Pinpoint the cell where the given text exists, returning its (x, y) midpoint coordinate. 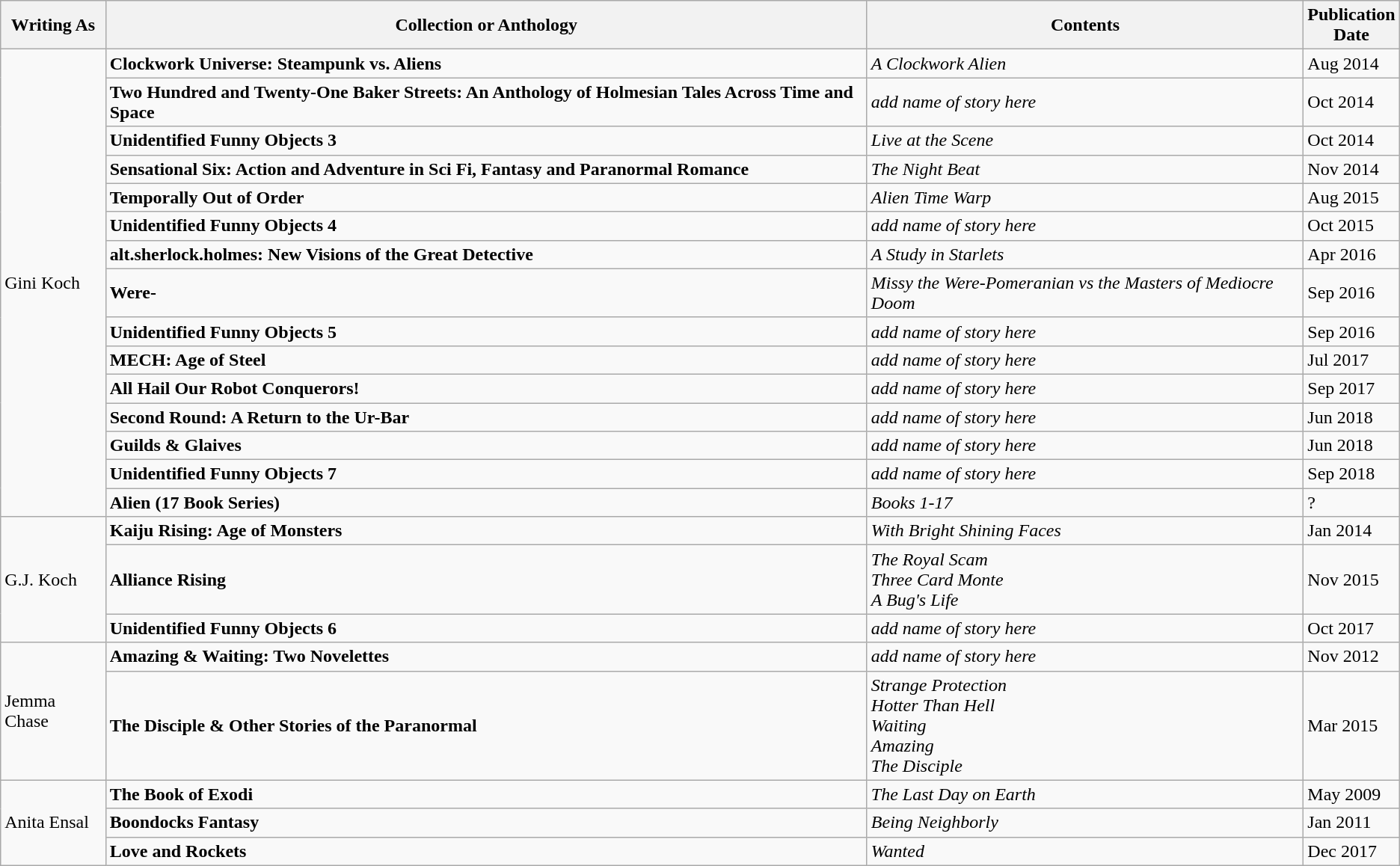
Books 1-17 (1085, 503)
Alien Time Warp (1085, 197)
Nov 2015 (1351, 580)
Sep 2018 (1351, 474)
alt.sherlock.holmes: New Visions of the Great Detective (486, 254)
Unidentified Funny Objects 5 (486, 331)
Love and Rockets (486, 851)
Two Hundred and Twenty-One Baker Streets: An Anthology of Holmesian Tales Across Time and Space (486, 102)
Jul 2017 (1351, 360)
Clockwork Universe: Steampunk vs. Aliens (486, 64)
The Last Day on Earth (1085, 794)
May 2009 (1351, 794)
Live at the Scene (1085, 141)
The Royal ScamThree Card MonteA Bug's Life (1085, 580)
Oct 2015 (1351, 226)
Second Round: A Return to the Ur-Bar (486, 417)
The Book of Exodi (486, 794)
Apr 2016 (1351, 254)
Wanted (1085, 851)
Gini Koch (53, 283)
Missy the Were-Pomeranian vs the Masters of Mediocre Doom (1085, 293)
The Disciple & Other Stories of the Paranormal (486, 725)
Writing As (53, 25)
Nov 2012 (1351, 657)
G.J. Koch (53, 580)
With Bright Shining Faces (1085, 531)
Sep 2017 (1351, 388)
Boondocks Fantasy (486, 823)
PublicationDate (1351, 25)
Were- (486, 293)
The Night Beat (1085, 169)
Being Neighborly (1085, 823)
? (1351, 503)
Alien (17 Book Series) (486, 503)
Nov 2014 (1351, 169)
Mar 2015 (1351, 725)
Kaiju Rising: Age of Monsters (486, 531)
MECH: Age of Steel (486, 360)
Temporally Out of Order (486, 197)
Amazing & Waiting: Two Novelettes (486, 657)
Anita Ensal (53, 823)
Aug 2015 (1351, 197)
Contents (1085, 25)
A Clockwork Alien (1085, 64)
Jan 2011 (1351, 823)
Unidentified Funny Objects 7 (486, 474)
All Hail Our Robot Conquerors! (486, 388)
Collection or Anthology (486, 25)
A Study in Starlets (1085, 254)
Sensational Six: Action and Adventure in Sci Fi, Fantasy and Paranormal Romance (486, 169)
Unidentified Funny Objects 6 (486, 628)
Unidentified Funny Objects 4 (486, 226)
Alliance Rising (486, 580)
Jemma Chase (53, 711)
Oct 2017 (1351, 628)
Unidentified Funny Objects 3 (486, 141)
Jan 2014 (1351, 531)
Dec 2017 (1351, 851)
Guilds & Glaives (486, 446)
Strange ProtectionHotter Than HellWaitingAmazingThe Disciple (1085, 725)
Aug 2014 (1351, 64)
